Find where the given text appears and provide that cell's center as (X, Y) coordinate. 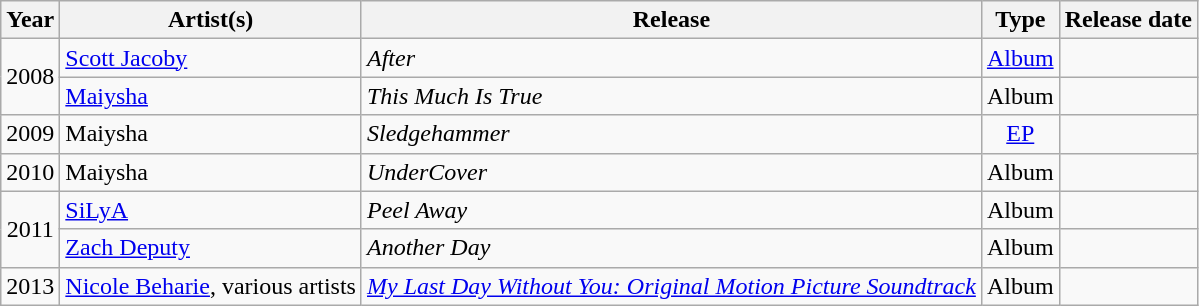
Nicole Beharie, various artists (211, 286)
Release date (1128, 20)
Release (671, 20)
UnderCover (671, 172)
Year (30, 20)
Peel Away (671, 210)
This Much Is True (671, 96)
2013 (30, 286)
Scott Jacoby (211, 58)
Artist(s) (211, 20)
2010 (30, 172)
My Last Day Without You: Original Motion Picture Soundtrack (671, 286)
After (671, 58)
SiLyA (211, 210)
2011 (30, 229)
Sledgehammer (671, 134)
2008 (30, 77)
Another Day (671, 248)
Type (1020, 20)
EP (1020, 134)
2009 (30, 134)
Zach Deputy (211, 248)
